Identify which cell holds the provided text, then report its (X, Y) central coordinate. 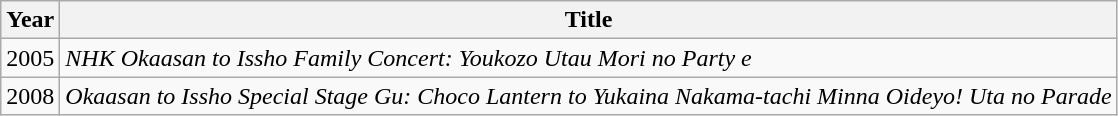
2008 (30, 96)
2005 (30, 58)
Year (30, 20)
Okaasan to Issho Special Stage Gu: Choco Lantern to Yukaina Nakama-tachi Minna Oideyo! Uta no Parade (588, 96)
NHK Okaasan to Issho Family Concert: Youkozo Utau Mori no Party e (588, 58)
Title (588, 20)
